Return the (X, Y) coordinate for the center point of the cell that contains the specified text.  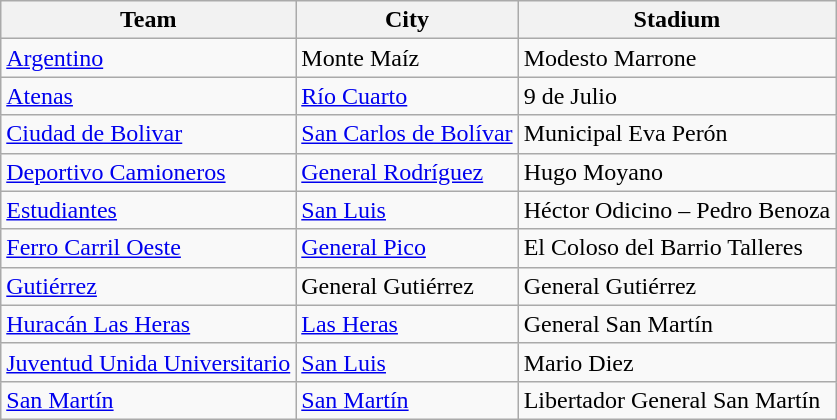
Las Heras (407, 324)
Mario Diez (677, 362)
Hugo Moyano (677, 172)
Atenas (148, 96)
Argentino (148, 58)
9 de Julio (677, 96)
El Coloso del Barrio Talleres (677, 248)
Modesto Marrone (677, 58)
San Carlos de Bolívar (407, 134)
General Pico (407, 248)
Team (148, 20)
Deportivo Camioneros (148, 172)
City (407, 20)
Ciudad de Bolivar (148, 134)
Municipal Eva Perón (677, 134)
Stadium (677, 20)
General Rodríguez (407, 172)
Río Cuarto (407, 96)
Gutiérrez (148, 286)
Héctor Odicino – Pedro Benoza (677, 210)
Huracán Las Heras (148, 324)
Monte Maíz (407, 58)
General San Martín (677, 324)
Ferro Carril Oeste (148, 248)
Juventud Unida Universitario (148, 362)
Estudiantes (148, 210)
Libertador General San Martín (677, 400)
